From the cell containing the given text, extract its center point as (x, y) coordinate. 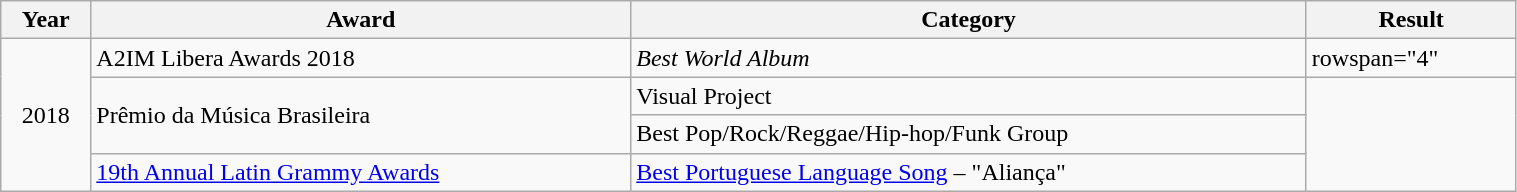
Category (969, 20)
Result (1411, 20)
Award (361, 20)
Prêmio da Música Brasileira (361, 115)
19th Annual Latin Grammy Awards (361, 172)
Best Portuguese Language Song – "Aliança" (969, 172)
Best World Album (969, 58)
rowspan="4" (1411, 58)
A2IM Libera Awards 2018 (361, 58)
Visual Project (969, 96)
Best Pop/Rock/Reggae/Hip-hop/Funk Group (969, 134)
Year (46, 20)
2018 (46, 115)
